Scan for the cell matching the given text and deliver its [X, Y] coordinate at center. 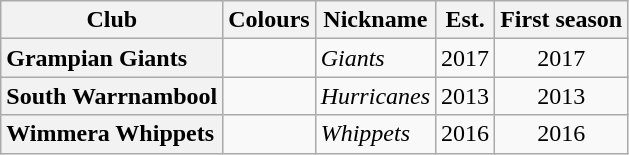
Est. [466, 20]
Colours [269, 20]
Grampian Giants [112, 58]
Nickname [375, 20]
First season [562, 20]
Giants [375, 58]
Hurricanes [375, 96]
Whippets [375, 134]
South Warrnambool [112, 96]
Wimmera Whippets [112, 134]
Club [112, 20]
